Return the (x, y) coordinate for the center point of the cell that contains the specified text.  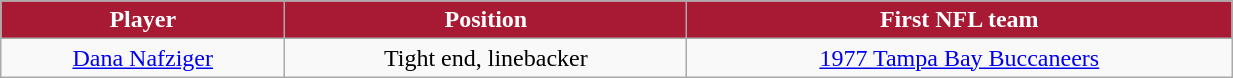
Position (486, 20)
Tight end, linebacker (486, 58)
Dana Nafziger (143, 58)
First NFL team (960, 20)
1977 Tampa Bay Buccaneers (960, 58)
Player (143, 20)
